Detect which cell encompasses the target text, then output its (X, Y) center coordinate. 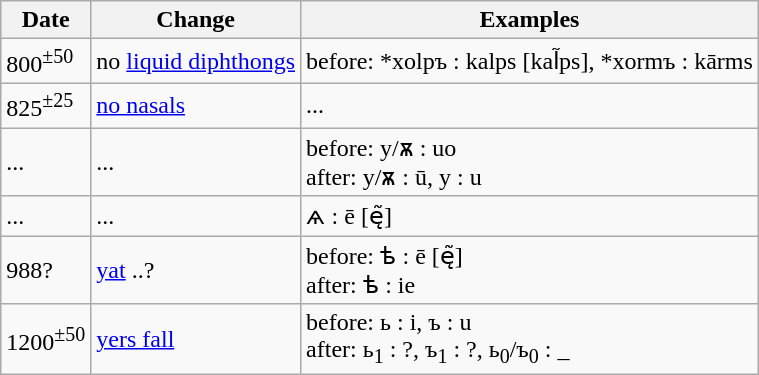
no liquid diphthongs (196, 62)
ѧ : ē [ę̃] (530, 216)
988? (46, 270)
Date (46, 20)
1200±50 (46, 340)
before: *xolpъ : kalps [kal̃ps], *xormъ : kārms (530, 62)
before: ь : i, ъ : uafter: ь1 : ?, ъ1 : ?, ь0/ъ0 : _ (530, 340)
Examples (530, 20)
before: у/ѫ : uoafter: у/ѫ : ū, у : u (530, 162)
yers fall (196, 340)
Change (196, 20)
yat ..? (196, 270)
825±25 (46, 106)
no nasals (196, 106)
before: ѣ : ē [ę̃]after: ѣ : ie (530, 270)
800±50 (46, 62)
